Extract the [x, y] coordinate from the center of the cell holding the provided text.  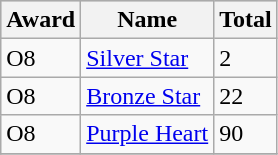
Silver Star [148, 58]
90 [246, 134]
Purple Heart [148, 134]
2 [246, 58]
Award [41, 20]
22 [246, 96]
Name [148, 20]
Total [246, 20]
Bronze Star [148, 96]
